From the cell containing the given text, extract its center point as [X, Y] coordinate. 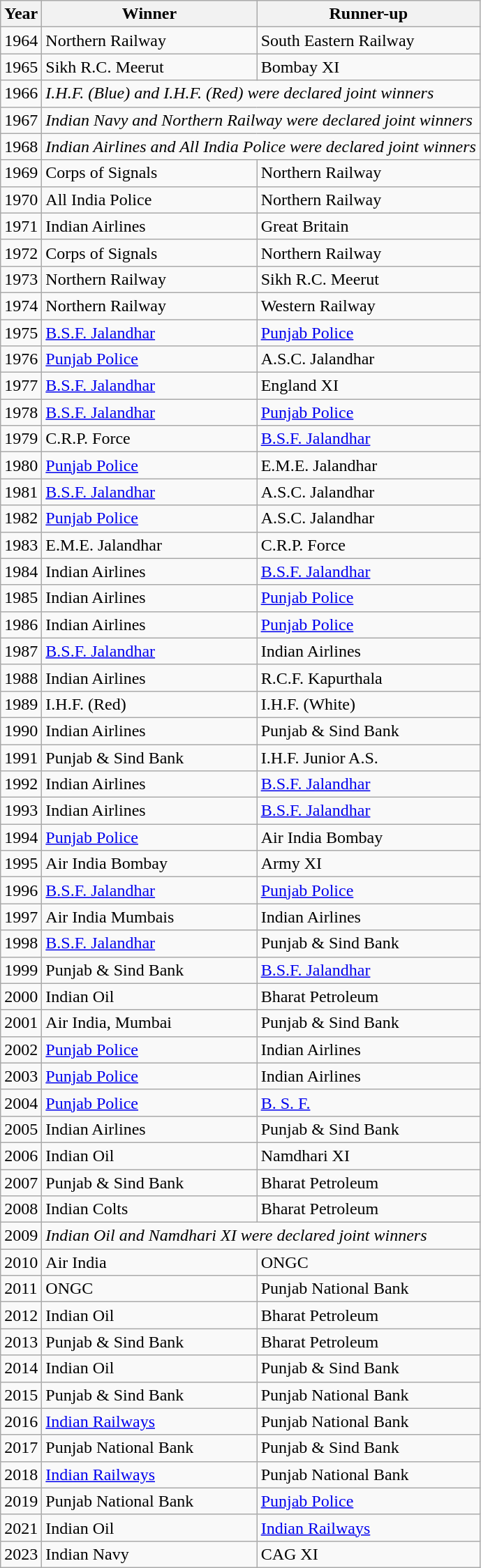
Indian Colts [149, 1209]
1977 [21, 386]
2001 [21, 1023]
1976 [21, 359]
1969 [21, 173]
2006 [21, 1156]
1978 [21, 412]
1988 [21, 678]
1965 [21, 67]
I.H.F. (Red) [149, 704]
B. S. F. [369, 1103]
I.H.F. Junior A.S. [369, 757]
Year [21, 14]
1982 [21, 518]
1967 [21, 120]
2023 [21, 1554]
2005 [21, 1129]
1999 [21, 970]
1986 [21, 625]
2015 [21, 1395]
Runner-up [369, 14]
South Eastern Railway [369, 40]
1975 [21, 333]
1979 [21, 439]
Indian Navy [149, 1554]
2016 [21, 1421]
Winner [149, 14]
Western Railway [369, 306]
1973 [21, 279]
Air India, Mumbai [149, 1023]
2004 [21, 1103]
2010 [21, 1262]
Namdhari XI [369, 1156]
2007 [21, 1183]
1987 [21, 651]
2019 [21, 1501]
I.H.F. (White) [369, 704]
2003 [21, 1076]
1995 [21, 864]
1974 [21, 306]
1970 [21, 200]
Great Britain [369, 226]
England XI [369, 386]
CAG XI [369, 1554]
1983 [21, 545]
1991 [21, 757]
2011 [21, 1289]
2018 [21, 1474]
2013 [21, 1342]
1994 [21, 837]
1990 [21, 731]
Indian Oil and Namdhari XI were declared joint winners [261, 1236]
1964 [21, 40]
1992 [21, 784]
1997 [21, 917]
1966 [21, 94]
2012 [21, 1315]
Air India [149, 1262]
All India Police [149, 200]
2009 [21, 1236]
R.C.F. Kapurthala [369, 678]
Bombay XI [369, 67]
2021 [21, 1528]
1984 [21, 572]
2000 [21, 996]
1996 [21, 890]
Air India Mumbais [149, 917]
1989 [21, 704]
I.H.F. (Blue) and I.H.F. (Red) were declared joint winners [261, 94]
Army XI [369, 864]
1985 [21, 598]
1972 [21, 253]
1993 [21, 811]
1998 [21, 943]
1980 [21, 465]
2014 [21, 1368]
Indian Airlines and All India Police were declared joint winners [261, 147]
1981 [21, 492]
2017 [21, 1448]
2008 [21, 1209]
1971 [21, 226]
2002 [21, 1050]
Indian Navy and Northern Railway were declared joint winners [261, 120]
1968 [21, 147]
